Scan for the cell matching the given text and deliver its (X, Y) coordinate at center. 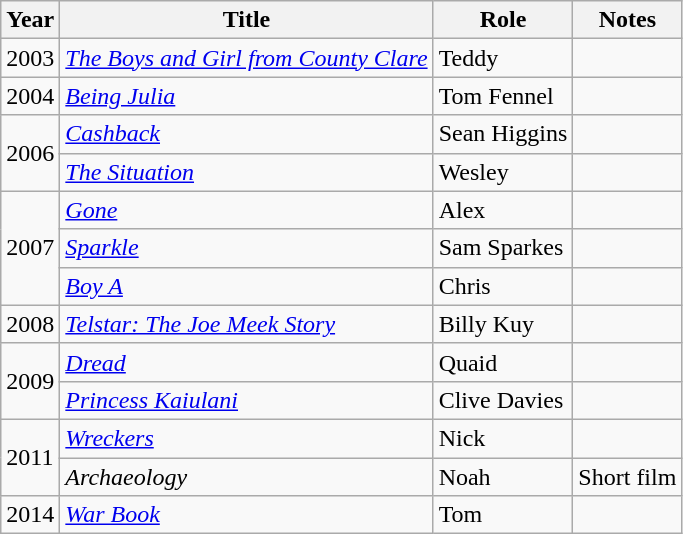
War Book (246, 515)
2011 (30, 457)
Billy Kuy (503, 324)
Cashback (246, 134)
The Situation (246, 172)
Telstar: The Joe Meek Story (246, 324)
2003 (30, 58)
Sam Sparkes (503, 248)
Tom Fennel (503, 96)
Wesley (503, 172)
Role (503, 20)
Sparkle (246, 248)
Princess Kaiulani (246, 400)
2014 (30, 515)
Boy A (246, 286)
Quaid (503, 362)
Being Julia (246, 96)
Tom (503, 515)
Title (246, 20)
Notes (628, 20)
Wreckers (246, 438)
Sean Higgins (503, 134)
Nick (503, 438)
2007 (30, 248)
Clive Davies (503, 400)
Gone (246, 210)
Noah (503, 477)
2009 (30, 381)
Archaeology (246, 477)
2008 (30, 324)
2006 (30, 153)
Chris (503, 286)
Dread (246, 362)
Short film (628, 477)
Teddy (503, 58)
Alex (503, 210)
Year (30, 20)
The Boys and Girl from County Clare (246, 58)
2004 (30, 96)
